Pinpoint the cell where the given text exists, returning its [X, Y] midpoint coordinate. 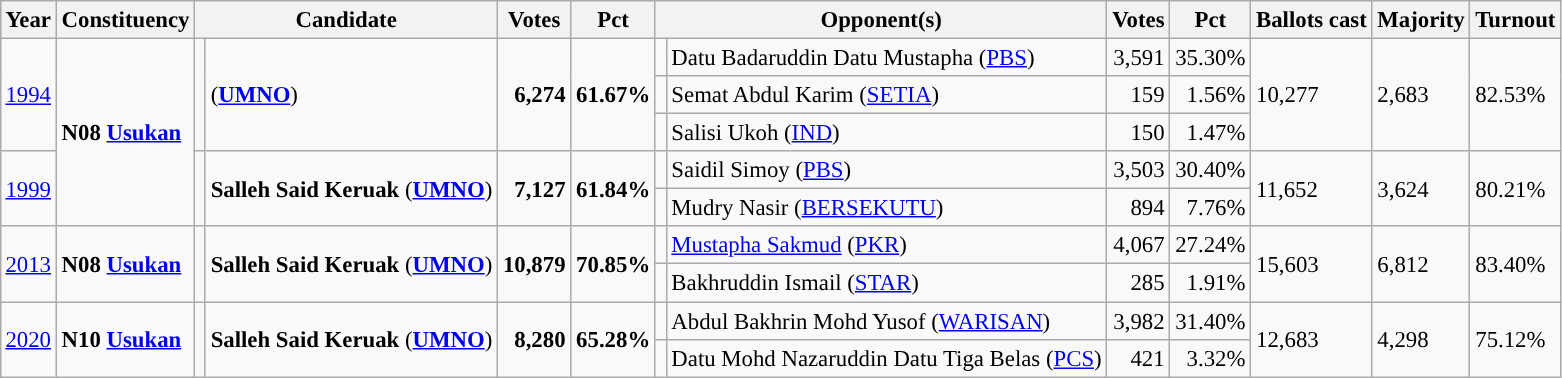
285 [1138, 283]
10,879 [534, 264]
30.40% [1210, 170]
1.47% [1210, 133]
Constituency [125, 20]
82.53% [1516, 94]
83.40% [1516, 264]
Turnout [1516, 20]
10,277 [1312, 94]
7.76% [1210, 208]
61.84% [614, 188]
Majority [1421, 20]
65.28% [614, 340]
15,603 [1312, 264]
27.24% [1210, 245]
(UMNO) [351, 94]
11,652 [1312, 188]
6,812 [1421, 264]
N10 Usukan [125, 340]
Abdul Bakhrin Mohd Yusof (WARISAN) [886, 321]
2020 [28, 340]
Semat Abdul Karim (SETIA) [886, 95]
3.32% [1210, 358]
3,982 [1138, 321]
Opponent(s) [881, 20]
80.21% [1516, 188]
Candidate [346, 20]
421 [1138, 358]
2013 [28, 264]
150 [1138, 133]
4,298 [1421, 340]
3,591 [1138, 57]
1.91% [1210, 283]
75.12% [1516, 340]
1.56% [1210, 95]
12,683 [1312, 340]
894 [1138, 208]
3,503 [1138, 170]
35.30% [1210, 57]
4,067 [1138, 245]
2,683 [1421, 94]
8,280 [534, 340]
Mudry Nasir (BERSEKUTU) [886, 208]
Salisi Ukoh (IND) [886, 133]
Bakhruddin Ismail (STAR) [886, 283]
159 [1138, 95]
1999 [28, 188]
3,624 [1421, 188]
31.40% [1210, 321]
7,127 [534, 188]
Saidil Simoy (PBS) [886, 170]
Datu Mohd Nazaruddin Datu Tiga Belas (PCS) [886, 358]
Datu Badaruddin Datu Mustapha (PBS) [886, 57]
6,274 [534, 94]
Ballots cast [1312, 20]
70.85% [614, 264]
1994 [28, 94]
61.67% [614, 94]
Mustapha Sakmud (PKR) [886, 245]
Year [28, 20]
